Provide the [X, Y] coordinate of the cell's center where the given text is located.  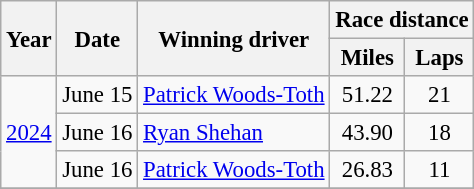
21 [440, 95]
Date [98, 38]
26.83 [368, 170]
Winning driver [234, 38]
Laps [440, 58]
11 [440, 170]
June 15 [98, 95]
18 [440, 133]
Ryan Shehan [234, 133]
51.22 [368, 95]
43.90 [368, 133]
Year [29, 38]
Miles [368, 58]
2024 [29, 132]
Race distance [402, 20]
